Pinpoint the cell where the given text exists, returning its [x, y] midpoint coordinate. 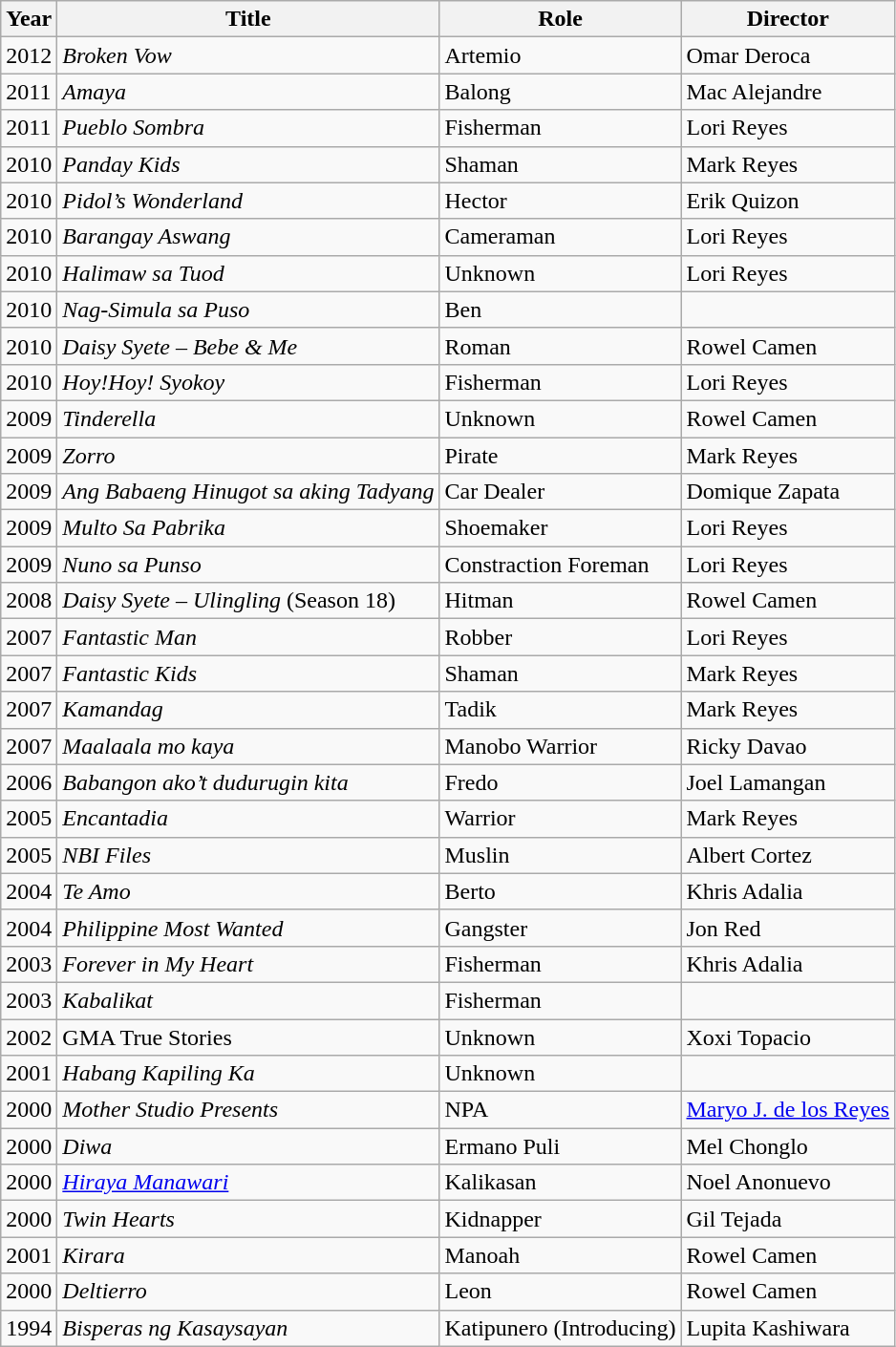
Manobo Warrior [560, 746]
Barangay Aswang [248, 237]
Te Amo [248, 891]
Gangster [560, 928]
Balong [560, 92]
Ermano Puli [560, 1146]
Director [788, 19]
Kalikasan [560, 1183]
Pidol’s Wonderland [248, 201]
Ricky Davao [788, 746]
Manoah [560, 1255]
Twin Hearts [248, 1219]
Robber [560, 637]
Albert Cortez [788, 855]
Mel Chonglo [788, 1146]
Fredo [560, 782]
Warrior [560, 819]
Erik Quizon [788, 201]
Hiraya Manawari [248, 1183]
Muslin [560, 855]
Constraction Foreman [560, 565]
Shoemaker [560, 528]
Nag-Simula sa Puso [248, 310]
Multo Sa Pabrika [248, 528]
Pueblo Sombra [248, 128]
Bisperas ng Kasaysayan [248, 1328]
Gil Tejada [788, 1219]
Kabalikat [248, 1000]
Mac Alejandre [788, 92]
Halimaw sa Tuod [248, 273]
Encantadia [248, 819]
Lupita Kashiwara [788, 1328]
Philippine Most Wanted [248, 928]
Berto [560, 891]
Habang Kapiling Ka [248, 1074]
Xoxi Topacio [788, 1037]
Ang Babaeng Hinugot sa aking Tadyang [248, 492]
1994 [29, 1328]
Katipunero (Introducing) [560, 1328]
Title [248, 19]
Domique Zapata [788, 492]
Year [29, 19]
Maalaala mo kaya [248, 746]
Panday Kids [248, 164]
Hoy!Hoy! Syokoy [248, 382]
NPA [560, 1110]
Ben [560, 310]
GMA True Stories [248, 1037]
Pirate [560, 456]
Leon [560, 1292]
Mother Studio Presents [248, 1110]
Artemio [560, 55]
Noel Anonuevo [788, 1183]
Broken Vow [248, 55]
Zorro [248, 456]
Fantastic Man [248, 637]
Hector [560, 201]
Nuno sa Punso [248, 565]
Omar Deroca [788, 55]
Babangon ako’t dudurugin kita [248, 782]
Joel Lamangan [788, 782]
2008 [29, 601]
2006 [29, 782]
Role [560, 19]
Car Dealer [560, 492]
Roman [560, 346]
Maryo J. de los Reyes [788, 1110]
Tadik [560, 710]
Jon Red [788, 928]
Kamandag [248, 710]
2012 [29, 55]
Tinderella [248, 418]
Kidnapper [560, 1219]
Kirara [248, 1255]
Deltierro [248, 1292]
Diwa [248, 1146]
Daisy Syete – Ulingling (Season 18) [248, 601]
Hitman [560, 601]
NBI Files [248, 855]
2002 [29, 1037]
Forever in My Heart [248, 964]
Daisy Syete – Bebe & Me [248, 346]
Amaya [248, 92]
Cameraman [560, 237]
Fantastic Kids [248, 673]
